Search for the cell housing the specified text and yield its [x, y] center coordinate. 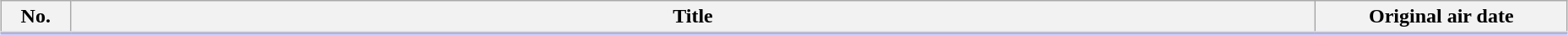
No. [35, 17]
Title [693, 17]
Original air date [1441, 17]
